Pinpoint the cell where the given text exists, returning its [x, y] midpoint coordinate. 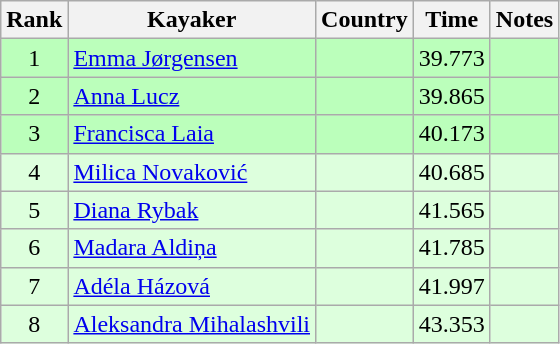
Francisca Laia [192, 134]
Anna Lucz [192, 96]
41.565 [452, 210]
5 [34, 210]
7 [34, 286]
Madara Aldiņa [192, 248]
40.685 [452, 172]
Adéla Házová [192, 286]
6 [34, 248]
Milica Novaković [192, 172]
Kayaker [192, 20]
39.865 [452, 96]
39.773 [452, 58]
Rank [34, 20]
Emma Jørgensen [192, 58]
2 [34, 96]
8 [34, 324]
Aleksandra Mihalashvili [192, 324]
40.173 [452, 134]
43.353 [452, 324]
3 [34, 134]
41.997 [452, 286]
Country [365, 20]
1 [34, 58]
Diana Rybak [192, 210]
Notes [524, 20]
4 [34, 172]
Time [452, 20]
41.785 [452, 248]
